Output the [X, Y] coordinate of the center of the cell containing the given text.  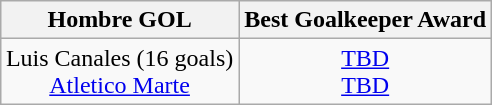
TBD TBD [366, 72]
Best Goalkeeper Award [366, 20]
Luis Canales (16 goals) Atletico Marte [119, 72]
Hombre GOL [119, 20]
